Search for the cell housing the specified text and yield its (X, Y) center coordinate. 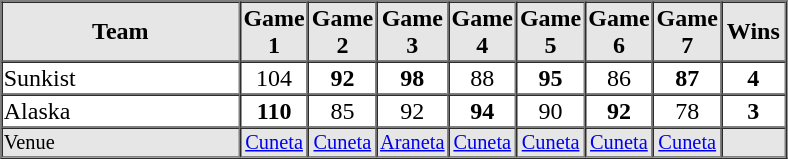
Game 7 (687, 32)
Araneta (413, 143)
Game 3 (413, 32)
Venue (120, 143)
Team (120, 32)
90 (550, 110)
Game 6 (619, 32)
Game 4 (482, 32)
88 (482, 78)
Game 5 (550, 32)
Game 2 (342, 32)
Alaska (120, 110)
4 (753, 78)
104 (274, 78)
86 (619, 78)
Game 1 (274, 32)
94 (482, 110)
110 (274, 110)
87 (687, 78)
85 (342, 110)
95 (550, 78)
3 (753, 110)
78 (687, 110)
Sunkist (120, 78)
98 (413, 78)
Wins (753, 32)
